Capture the cell that displays the provided text and extract its [X, Y] central coordinate. 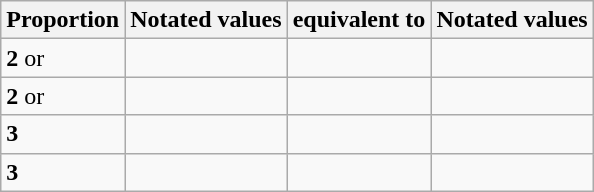
equivalent to [359, 20]
Proportion [63, 20]
